Determine the [X, Y] coordinate at the center of the cell enclosing the given text.  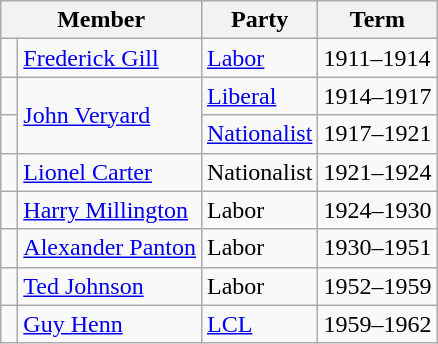
Liberal [259, 96]
Ted Johnson [110, 286]
Lionel Carter [110, 172]
1921–1924 [378, 172]
Alexander Panton [110, 248]
John Veryard [110, 115]
1959–1962 [378, 324]
Harry Millington [110, 210]
Term [378, 20]
1911–1914 [378, 58]
Party [259, 20]
Member [102, 20]
1924–1930 [378, 210]
1917–1921 [378, 134]
1952–1959 [378, 286]
Frederick Gill [110, 58]
1930–1951 [378, 248]
LCL [259, 324]
1914–1917 [378, 96]
Guy Henn [110, 324]
